Scan for the cell matching the given text and deliver its [X, Y] coordinate at center. 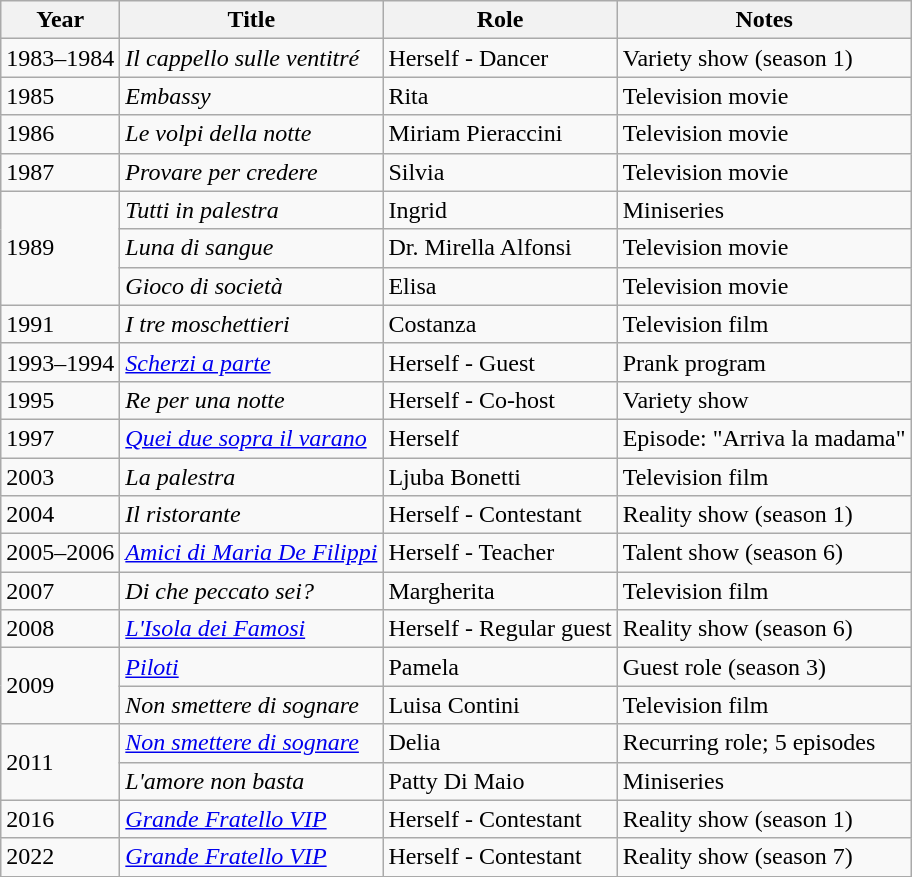
Reality show (season 7) [764, 857]
Role [500, 20]
1997 [60, 438]
Costanza [500, 324]
Tutti in palestra [252, 210]
Ljuba Bonetti [500, 477]
Delia [500, 743]
Margherita [500, 591]
L'amore non basta [252, 781]
1995 [60, 400]
Dr. Mirella Alfonsi [500, 248]
1983–1984 [60, 58]
L'Isola dei Famosi [252, 629]
Herself - Guest [500, 362]
Quei due sopra il varano [252, 438]
Ingrid [500, 210]
2016 [60, 819]
Herself [500, 438]
Herself - Teacher [500, 553]
Gioco di società [252, 286]
Herself - Dancer [500, 58]
Miriam Pieraccini [500, 134]
Amici di Maria De Filippi [252, 553]
Luisa Contini [500, 705]
2011 [60, 762]
Variety show [764, 400]
La palestra [252, 477]
Provare per credere [252, 172]
Herself - Co-host [500, 400]
Di che peccato sei? [252, 591]
2007 [60, 591]
Le volpi della notte [252, 134]
1987 [60, 172]
2003 [60, 477]
2022 [60, 857]
Recurring role; 5 episodes [764, 743]
1985 [60, 96]
Reality show (season 6) [764, 629]
2008 [60, 629]
Embassy [252, 96]
Variety show (season 1) [764, 58]
2005–2006 [60, 553]
2004 [60, 515]
Talent show (season 6) [764, 553]
Scherzi a parte [252, 362]
1993–1994 [60, 362]
Prank program [764, 362]
Pamela [500, 667]
1991 [60, 324]
Piloti [252, 667]
Title [252, 20]
Elisa [500, 286]
I tre moschettieri [252, 324]
Episode: "Arriva la madama" [764, 438]
Il cappello sulle ventitré [252, 58]
Silvia [500, 172]
Il ristorante [252, 515]
Guest role (season 3) [764, 667]
Patty Di Maio [500, 781]
Rita [500, 96]
Notes [764, 20]
1989 [60, 248]
2009 [60, 686]
Luna di sangue [252, 248]
Re per una notte [252, 400]
Year [60, 20]
1986 [60, 134]
Herself - Regular guest [500, 629]
